Locate the cell with the specified text and output its [x, y] center coordinate. 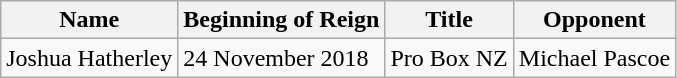
Joshua Hatherley [90, 58]
Beginning of Reign [282, 20]
Michael Pascoe [594, 58]
24 November 2018 [282, 58]
Title [449, 20]
Opponent [594, 20]
Pro Box NZ [449, 58]
Name [90, 20]
